Return [x, y] of the center of cell containing provided text 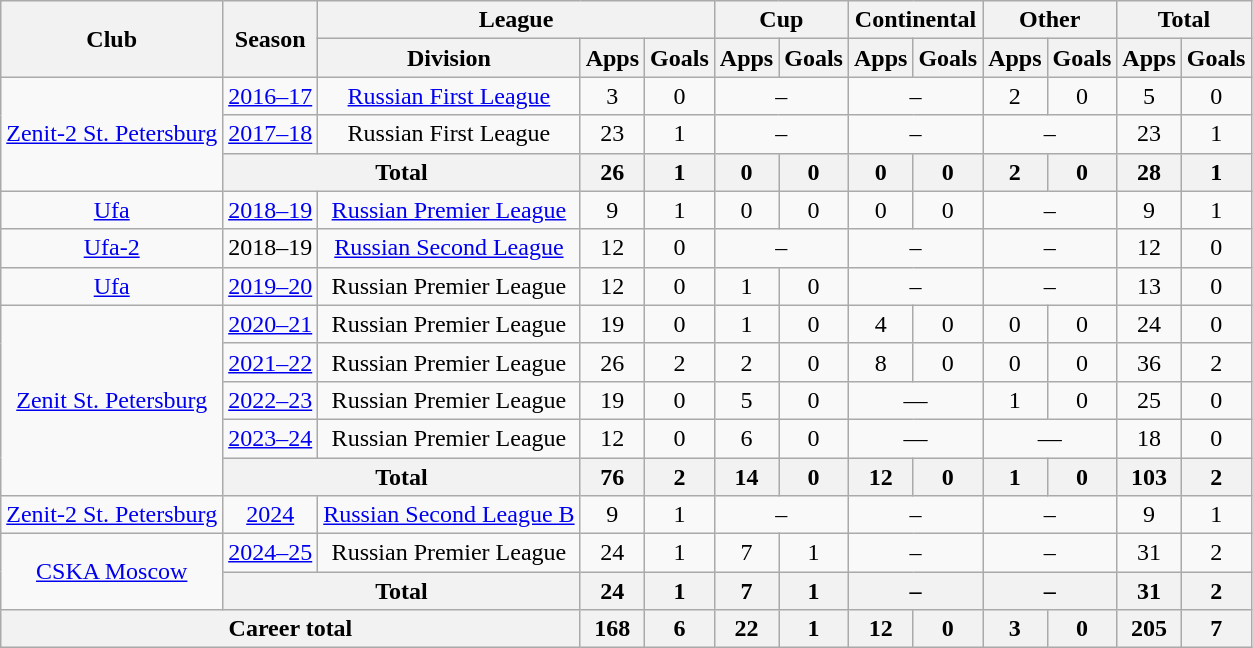
2019–20 [270, 286]
Division [449, 58]
8 [880, 362]
Ufa-2 [112, 248]
13 [1149, 286]
2020–21 [270, 324]
League [516, 20]
Cup [781, 20]
Season [270, 39]
2024 [270, 515]
2021–22 [270, 362]
2023–24 [270, 438]
168 [612, 629]
4 [880, 324]
Continental [915, 20]
76 [612, 477]
2016–17 [270, 96]
Zenit St. Petersburg [112, 400]
Russian Second League B [449, 515]
Career total [290, 629]
28 [1149, 172]
36 [1149, 362]
2017–18 [270, 134]
Other [1050, 20]
CSKA Moscow [112, 572]
14 [746, 477]
25 [1149, 400]
Club [112, 39]
205 [1149, 629]
22 [746, 629]
18 [1149, 438]
Russian Second League [449, 248]
2024–25 [270, 553]
2022–23 [270, 400]
103 [1149, 477]
